Output the (X, Y) coordinate of the center of the cell containing the given text.  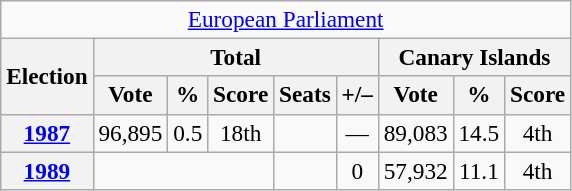
57,932 (416, 170)
14.5 (479, 133)
0 (357, 170)
96,895 (130, 133)
— (357, 133)
89,083 (416, 133)
11.1 (479, 170)
0.5 (188, 133)
European Parliament (286, 19)
Election (47, 76)
1987 (47, 133)
Canary Islands (474, 57)
Total (236, 57)
18th (241, 133)
Seats (306, 95)
1989 (47, 170)
+/– (357, 95)
